Locate the cell with the specified text and output its (X, Y) center coordinate. 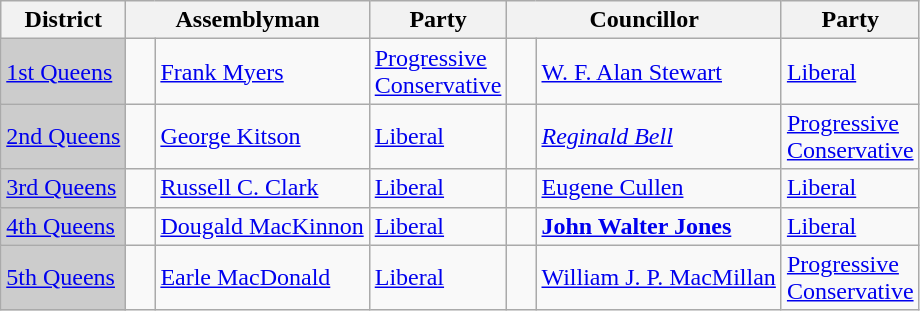
4th Queens (64, 226)
Eugene Cullen (658, 188)
Earle MacDonald (262, 278)
Councillor (644, 20)
John Walter Jones (658, 226)
Reginald Bell (658, 136)
George Kitson (262, 136)
Dougald MacKinnon (262, 226)
Assemblyman (248, 20)
2nd Queens (64, 136)
Frank Myers (262, 72)
W. F. Alan Stewart (658, 72)
William J. P. MacMillan (658, 278)
District (64, 20)
3rd Queens (64, 188)
1st Queens (64, 72)
5th Queens (64, 278)
Russell C. Clark (262, 188)
